Locate the cell with the specified text and output its (X, Y) center coordinate. 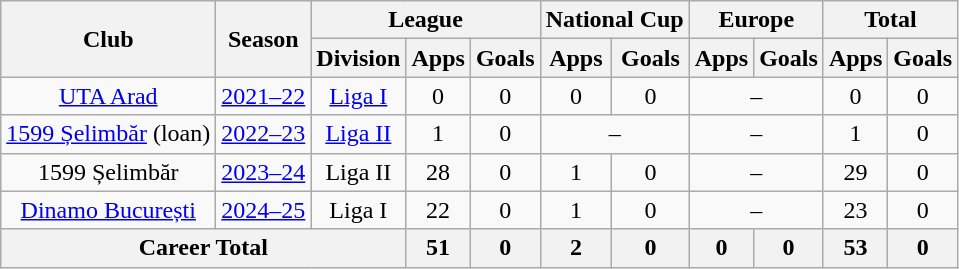
22 (438, 210)
Europe (756, 20)
League (426, 20)
Club (108, 39)
23 (855, 210)
UTA Arad (108, 96)
Division (358, 58)
Career Total (204, 248)
53 (855, 248)
Dinamo București (108, 210)
National Cup (614, 20)
2021–22 (264, 96)
2022–23 (264, 134)
29 (855, 172)
2 (576, 248)
1599 Șelimbăr (108, 172)
2024–25 (264, 210)
Total (890, 20)
Season (264, 39)
28 (438, 172)
2023–24 (264, 172)
51 (438, 248)
1599 Șelimbăr (loan) (108, 134)
